Identify which cell holds the provided text, then report its (X, Y) central coordinate. 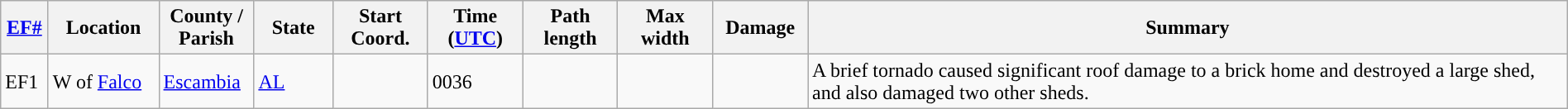
Max width (665, 28)
Location (103, 28)
Path length (571, 28)
W of Falco (103, 81)
0036 (475, 81)
EF# (25, 28)
Summary (1188, 28)
A brief tornado caused significant roof damage to a brick home and destroyed a large shed, and also damaged two other sheds. (1188, 81)
County / Parish (207, 28)
EF1 (25, 81)
Damage (761, 28)
Time (UTC) (475, 28)
Escambia (207, 81)
AL (294, 81)
State (294, 28)
Start Coord. (380, 28)
